For the text-containing cell, return its midpoint in [x, y] coordinate format. 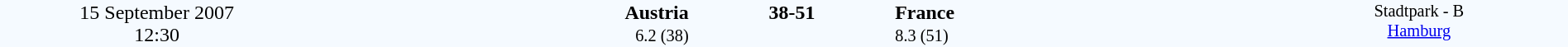
38-51 [791, 12]
Stadtpark - B Hamburg [1419, 23]
6.2 (38) [501, 36]
8.3 (51) [1082, 36]
Austria [501, 12]
France [1082, 12]
15 September 200712:30 [157, 23]
